Determine the (x, y) coordinate at the center of the cell enclosing the given text.  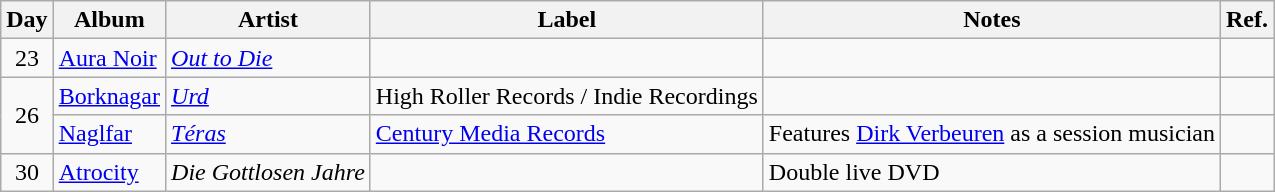
Double live DVD (992, 172)
High Roller Records / Indie Recordings (566, 96)
30 (27, 172)
Album (109, 20)
Century Media Records (566, 134)
Ref. (1246, 20)
Borknagar (109, 96)
Label (566, 20)
Die Gottlosen Jahre (268, 172)
Téras (268, 134)
Urd (268, 96)
Artist (268, 20)
Features Dirk Verbeuren as a session musician (992, 134)
23 (27, 58)
Atrocity (109, 172)
Naglfar (109, 134)
Day (27, 20)
Out to Die (268, 58)
Notes (992, 20)
Aura Noir (109, 58)
26 (27, 115)
